Search for the cell housing the specified text and yield its [X, Y] center coordinate. 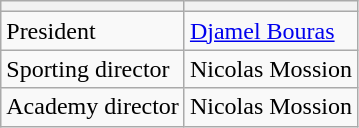
Academy director [93, 107]
President [93, 31]
Sporting director [93, 69]
Djamel Bouras [270, 31]
